Identify which cell holds the provided text, then report its [X, Y] central coordinate. 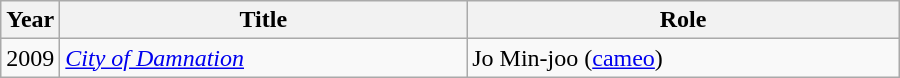
City of Damnation [264, 58]
Title [264, 20]
Jo Min-joo (cameo) [684, 58]
Role [684, 20]
Year [30, 20]
2009 [30, 58]
